From the cell containing the given text, extract its center point as [x, y] coordinate. 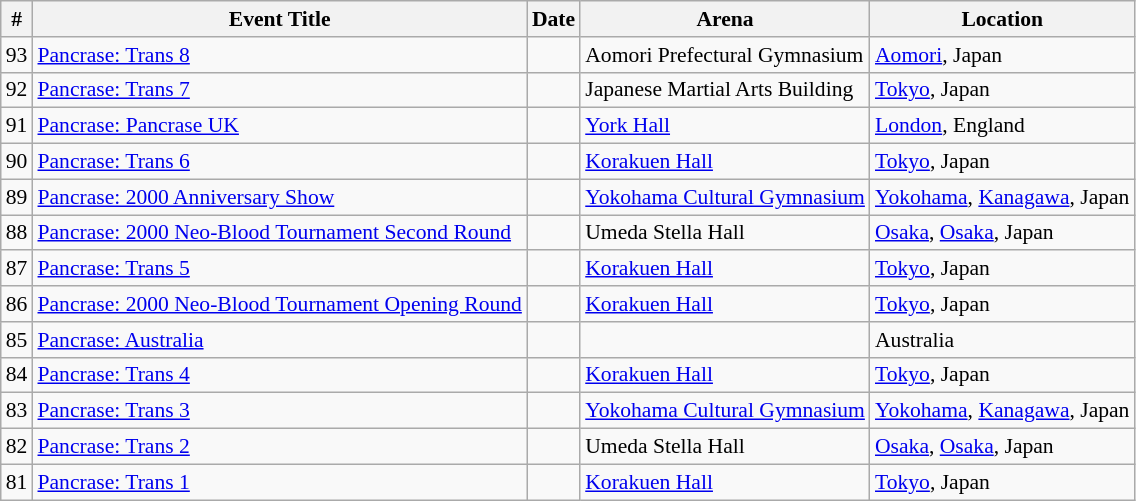
London, England [1002, 126]
93 [17, 55]
Pancrase: Australia [279, 340]
Pancrase: 2000 Anniversary Show [279, 197]
Pancrase: Trans 6 [279, 162]
Pancrase: Trans 4 [279, 375]
Aomori, Japan [1002, 55]
Arena [725, 19]
Location [1002, 19]
Australia [1002, 340]
Pancrase: Trans 7 [279, 90]
Pancrase: Pancrase UK [279, 126]
Pancrase: Trans 3 [279, 411]
91 [17, 126]
Pancrase: 2000 Neo-Blood Tournament Second Round [279, 233]
Pancrase: Trans 5 [279, 269]
Date [554, 19]
83 [17, 411]
# [17, 19]
81 [17, 482]
Japanese Martial Arts Building [725, 90]
York Hall [725, 126]
82 [17, 447]
Pancrase: Trans 8 [279, 55]
89 [17, 197]
90 [17, 162]
86 [17, 304]
88 [17, 233]
87 [17, 269]
Pancrase: Trans 1 [279, 482]
85 [17, 340]
92 [17, 90]
Pancrase: 2000 Neo-Blood Tournament Opening Round [279, 304]
84 [17, 375]
Pancrase: Trans 2 [279, 447]
Aomori Prefectural Gymnasium [725, 55]
Event Title [279, 19]
